From the cell containing the given text, extract its center point as (X, Y) coordinate. 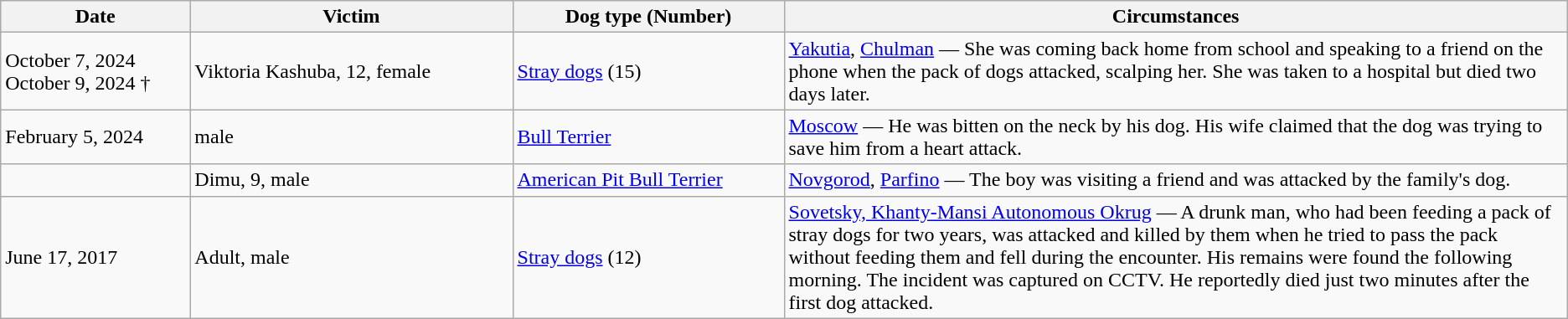
Viktoria Kashuba, 12, female (352, 71)
Date (95, 17)
Bull Terrier (648, 137)
Moscow — He was bitten on the neck by his dog. His wife claimed that the dog was trying to save him from a heart attack. (1176, 137)
Novgorod, Parfino — The boy was visiting a friend and was attacked by the family's dog. (1176, 180)
Dog type (Number) (648, 17)
June 17, 2017 (95, 257)
February 5, 2024 (95, 137)
Stray dogs (12) (648, 257)
male (352, 137)
Adult, male (352, 257)
Dimu, 9, male (352, 180)
American Pit Bull Terrier (648, 180)
October 7, 2024October 9, 2024 † (95, 71)
Stray dogs (15) (648, 71)
Victim (352, 17)
Circumstances (1176, 17)
